Return the [x, y] coordinate for the center point of the cell that contains the specified text.  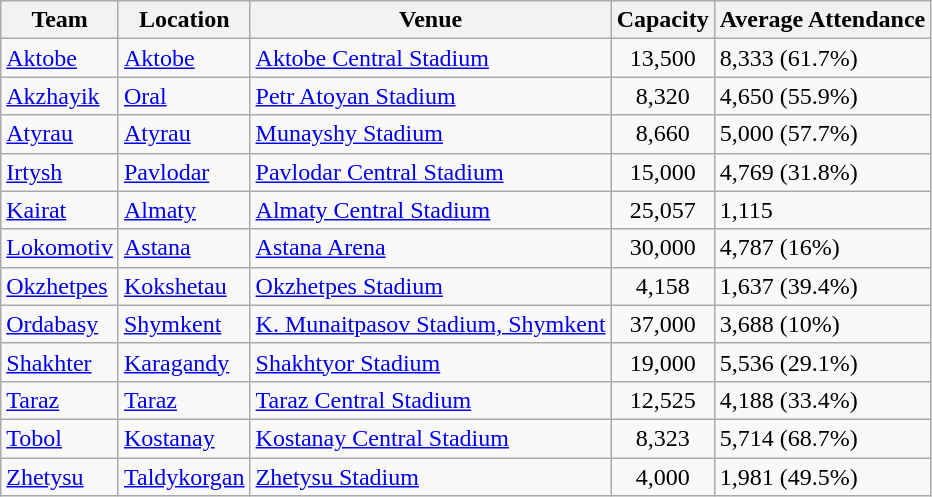
5,536 (29.1%) [822, 362]
Shakhtyor Stadium [430, 362]
Venue [430, 20]
Kostanay Central Stadium [430, 438]
Tobol [60, 438]
Oral [184, 96]
25,057 [662, 210]
Lokomotiv [60, 248]
Shymkent [184, 324]
Munayshy Stadium [430, 134]
K. Munaitpasov Stadium, Shymkent [430, 324]
4,188 (33.4%) [822, 400]
4,769 (31.8%) [822, 172]
Team [60, 20]
12,525 [662, 400]
Capacity [662, 20]
5,000 (57.7%) [822, 134]
19,000 [662, 362]
4,158 [662, 286]
8,333 (61.7%) [822, 58]
Pavlodar Central Stadium [430, 172]
Zhetysu Stadium [430, 477]
3,688 (10%) [822, 324]
1,115 [822, 210]
30,000 [662, 248]
Astana [184, 248]
Okzhetpes [60, 286]
1,637 (39.4%) [822, 286]
8,320 [662, 96]
4,000 [662, 477]
Pavlodar [184, 172]
4,650 (55.9%) [822, 96]
Karagandy [184, 362]
Zhetysu [60, 477]
Ordabasy [60, 324]
Kairat [60, 210]
Okzhetpes Stadium [430, 286]
Aktobe Central Stadium [430, 58]
Almaty [184, 210]
Location [184, 20]
Irtysh [60, 172]
15,000 [662, 172]
Almaty Central Stadium [430, 210]
Taraz Central Stadium [430, 400]
5,714 (68.7%) [822, 438]
Petr Atoyan Stadium [430, 96]
Kokshetau [184, 286]
Akzhayik [60, 96]
Taldykorgan [184, 477]
Astana Arena [430, 248]
8,660 [662, 134]
Kostanay [184, 438]
8,323 [662, 438]
Average Attendance [822, 20]
Shakhter [60, 362]
4,787 (16%) [822, 248]
13,500 [662, 58]
1,981 (49.5%) [822, 477]
37,000 [662, 324]
